Pinpoint the cell where the given text exists, returning its [x, y] midpoint coordinate. 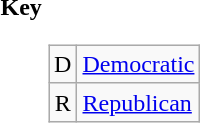
Democratic [138, 64]
D [63, 64]
R [63, 102]
Republican [138, 102]
